Scan for the cell matching the given text and deliver its (x, y) coordinate at center. 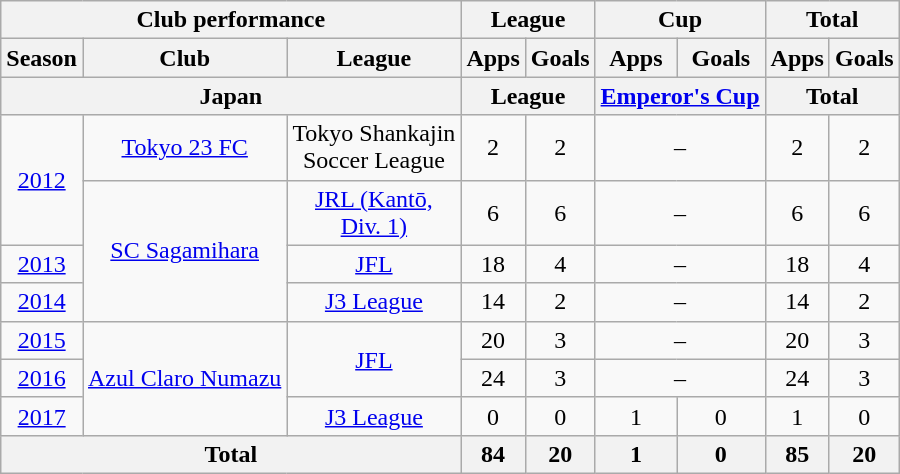
SC Sagamihara (184, 250)
Season (42, 58)
2012 (42, 180)
Tokyo 23 FC (184, 148)
Club (184, 58)
2015 (42, 340)
Cup (680, 20)
Azul Claro Numazu (184, 378)
2013 (42, 264)
84 (493, 454)
Club performance (231, 20)
2017 (42, 416)
JRL (Kantō,Div. 1) (374, 212)
Tokyo ShankajinSoccer League (374, 148)
2016 (42, 378)
Japan (231, 96)
85 (797, 454)
Emperor's Cup (680, 96)
2014 (42, 302)
